Find where the given text appears and provide that cell's center as [X, Y] coordinate. 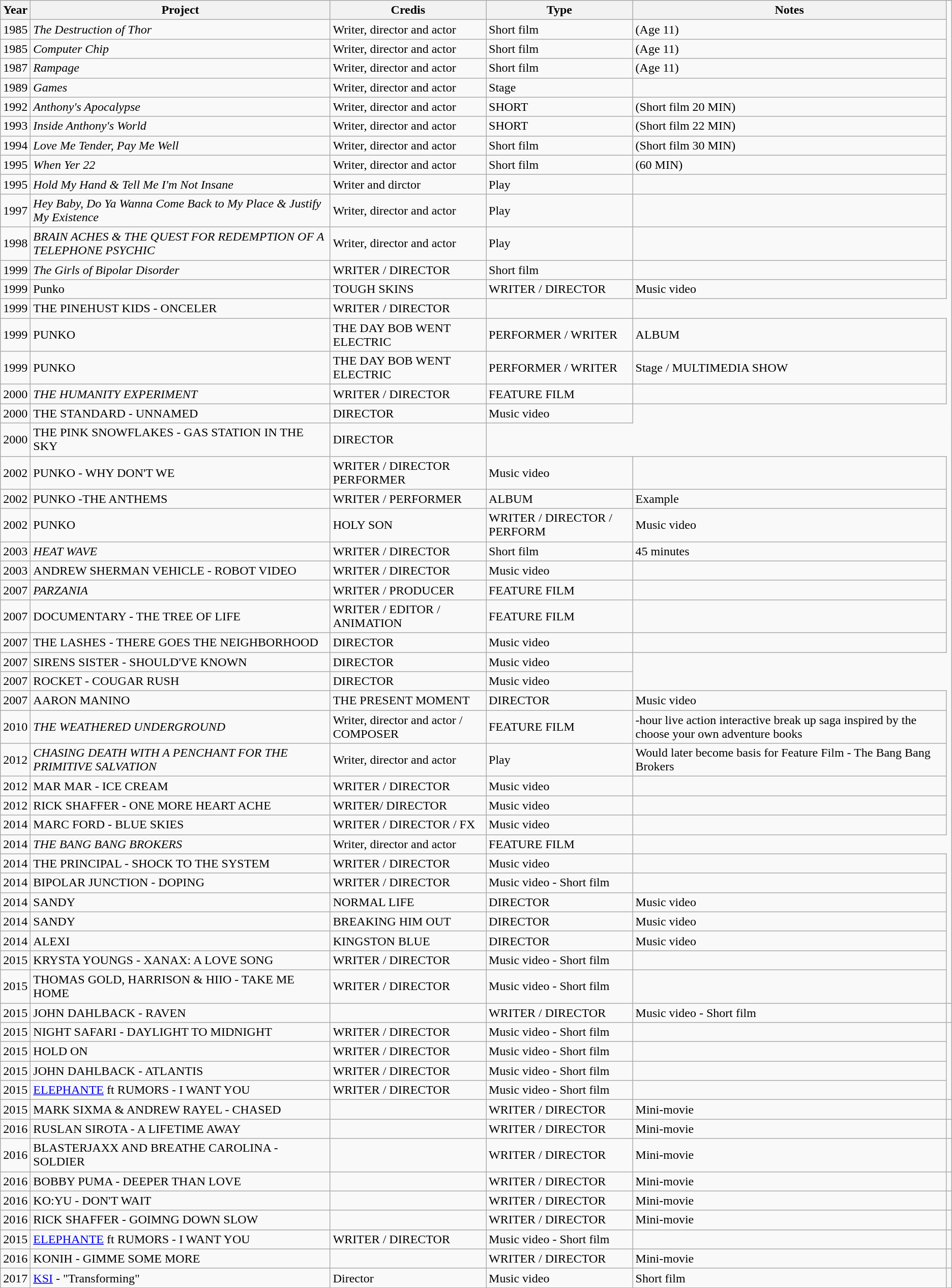
The Destruction of Thor [180, 29]
AARON MANINO [180, 701]
MARC FORD - BLUE SKIES [180, 825]
Writer and dirctor [408, 184]
SIRENS SISTER - SHOULD'VE KNOWN [180, 662]
The Girls of Bipolar Disorder [180, 270]
Anthony's Apocalypse [180, 107]
Stage / MULTIMEDIA SHOW [789, 368]
HOLY SON [408, 525]
Would later become basis for Feature Film - The Bang Bang Brokers [789, 760]
KRYSTA YOUNGS - XANAX: A LOVE SONG [180, 960]
1994 [15, 145]
NIGHT SAFARI - DAYLIGHT TO MIDNIGHT [180, 1032]
WRITER / PERFORMER [408, 499]
Type [559, 10]
1989 [15, 87]
2017 [15, 1278]
THE WEATHERED UNDERGROUND [180, 727]
Hey Baby, Do Ya Wanna Come Back to My Place & Justify My Existence [180, 211]
JOHN DAHLBACK - RAVEN [180, 1012]
Example [789, 499]
WRITER / DIRECTOR / FX [408, 825]
RUSLAN SIROTA - A LIFETIME AWAY [180, 1129]
THE STANDARD - UNNAMED [180, 413]
WRITER / DIRECTOR PERFORMER [408, 473]
Notes [789, 10]
Love Me Tender, Pay Me Well [180, 145]
CHASING DEATH WITH A PENCHANT FOR THE PRIMITIVE SALVATION [180, 760]
PARZANIA [180, 590]
THE LASHES - THERE GOES THE NEIGHBORHOOD [180, 642]
BOBBY PUMA - DEEPER THAN LOVE [180, 1181]
When Yer 22 [180, 165]
1997 [15, 211]
Director [408, 1278]
ANDREW SHERMAN VEHICLE - ROBOT VIDEO [180, 571]
KINGSTON BLUE [408, 941]
-hour live action interactive break up saga inspired by the choose your own adventure books [789, 727]
THE PRINCIPAL - SHOCK TO THE SYSTEM [180, 863]
(Short film 22 MIN) [789, 126]
RICK SHAFFER - GOIMNG DOWN SLOW [180, 1220]
BIPOLAR JUNCTION - DOPING [180, 883]
KO:YU - DON'T WAIT [180, 1201]
WRITER / EDITOR / ANIMATION [408, 616]
2010 [15, 727]
KONIH - GIMME SOME MORE [180, 1259]
1998 [15, 243]
PUNKO -THE ANTHEMS [180, 499]
THE PRESENT MOMENT [408, 701]
KSI - "Transforming" [180, 1278]
(Short film 20 MIN) [789, 107]
HEAT WAVE [180, 551]
WRITER/ DIRECTOR [408, 805]
BREAKING HIM OUT [408, 921]
Project [180, 10]
Games [180, 87]
WRITER / DIRECTOR / PERFORM [559, 525]
Stage [559, 87]
(Short film 30 MIN) [789, 145]
THE PINK SNOWFLAKES - GAS STATION IN THE SKY [180, 439]
Writer, director and actor / COMPOSER [408, 727]
Hold My Hand & Tell Me I'm Not Insane [180, 184]
(60 MIN) [789, 165]
HOLD ON [180, 1052]
MARK SIXMA & ANDREW RAYEL - CHASED [180, 1110]
Credis [408, 10]
Inside Anthony's World [180, 126]
Computer Chip [180, 49]
RICK SHAFFER - ONE MORE HEART ACHE [180, 805]
1987 [15, 68]
1992 [15, 107]
THOMAS GOLD, HARRISON & HIIO - TAKE ME HOME [180, 986]
TOUGH SKINS [408, 289]
THE HUMANITY EXPERIMENT [180, 394]
BLASTERJAXX AND BREATHE CAROLINA - SOLDIER [180, 1155]
PUNKO - WHY DON'T WE [180, 473]
MAR MAR - ICE CREAM [180, 786]
DOCUMENTARY - THE TREE OF LIFE [180, 616]
1993 [15, 126]
45 minutes [789, 551]
NORMAL LIFE [408, 902]
JOHN DAHLBACK - ATLANTIS [180, 1071]
ALEXI [180, 941]
THE BANG BANG BROKERS [180, 844]
THE PINEHUST KIDS - ONCELER [180, 309]
Rampage [180, 68]
BRAIN ACHES & THE QUEST FOR REDEMPTION OF A TELEPHONE PSYCHIC [180, 243]
WRITER / PRODUCER [408, 590]
Year [15, 10]
ROCKET - COUGAR RUSH [180, 681]
Punko [180, 289]
